From the cell containing the given text, extract its center point as [X, Y] coordinate. 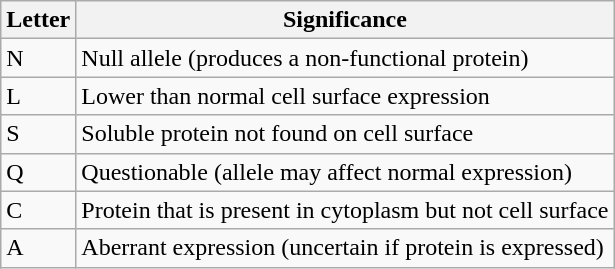
Q [38, 172]
Questionable (allele may affect normal expression) [345, 172]
C [38, 210]
Protein that is present in cytoplasm but not cell surface [345, 210]
L [38, 96]
A [38, 248]
N [38, 58]
S [38, 134]
Significance [345, 20]
Letter [38, 20]
Lower than normal cell surface expression [345, 96]
Soluble protein not found on cell surface [345, 134]
Null allele (produces a non-functional protein) [345, 58]
Aberrant expression (uncertain if protein is expressed) [345, 248]
